Extract the (x, y) coordinate from the center of the cell holding the provided text.  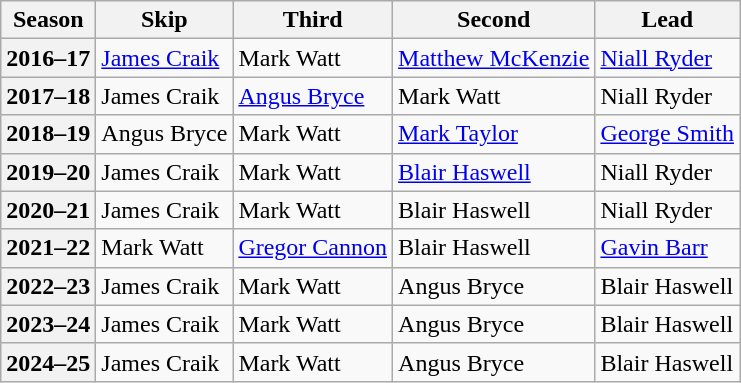
Matthew McKenzie (494, 58)
Second (494, 20)
Third (313, 20)
Season (48, 20)
Mark Taylor (494, 134)
2017–18 (48, 96)
Lead (668, 20)
2016–17 (48, 58)
Gregor Cannon (313, 248)
2020–21 (48, 210)
2018–19 (48, 134)
2019–20 (48, 172)
2022–23 (48, 286)
2021–22 (48, 248)
Skip (164, 20)
George Smith (668, 134)
Gavin Barr (668, 248)
2024–25 (48, 362)
2023–24 (48, 324)
